Identify which cell holds the provided text, then report its (X, Y) central coordinate. 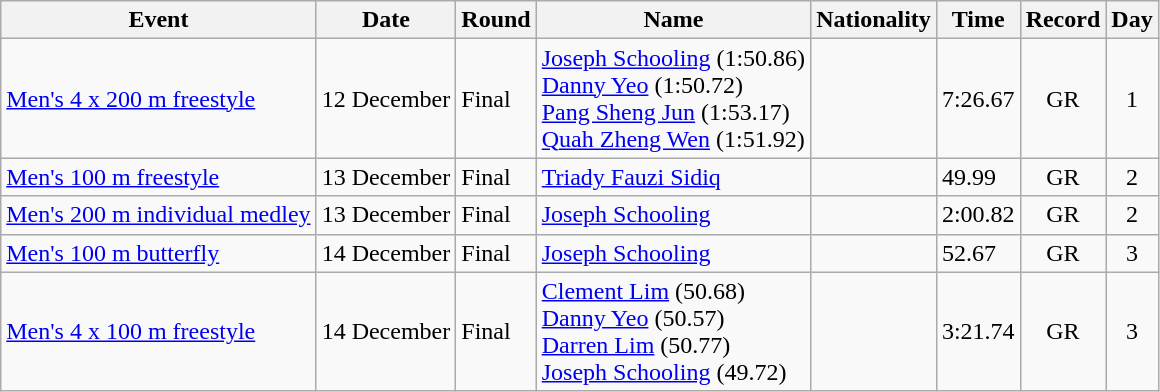
Round (496, 20)
Men's 4 x 100 m freestyle (158, 332)
2:00.82 (978, 215)
Men's 100 m butterfly (158, 253)
52.67 (978, 253)
Record (1063, 20)
Men's 4 x 200 m freestyle (158, 98)
Name (673, 20)
Day (1132, 20)
12 December (386, 98)
7:26.67 (978, 98)
Triady Fauzi Sidiq (673, 177)
Nationality (874, 20)
1 (1132, 98)
Event (158, 20)
3:21.74 (978, 332)
Joseph Schooling (1:50.86) Danny Yeo (1:50.72) Pang Sheng Jun (1:53.17) Quah Zheng Wen (1:51.92) (673, 98)
Date (386, 20)
49.99 (978, 177)
Men's 100 m freestyle (158, 177)
Clement Lim (50.68) Danny Yeo (50.57) Darren Lim (50.77) Joseph Schooling (49.72) (673, 332)
Time (978, 20)
Men's 200 m individual medley (158, 215)
